Return (x, y) of the center of cell containing provided text 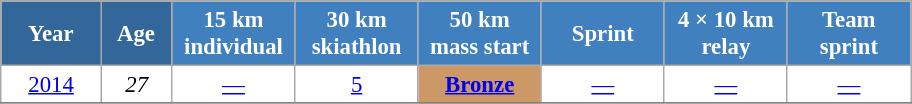
30 km skiathlon (356, 34)
Team sprint (848, 34)
5 (356, 85)
15 km individual (234, 34)
4 × 10 km relay (726, 34)
Year (52, 34)
Age (136, 34)
2014 (52, 85)
27 (136, 85)
Bronze (480, 85)
Sprint (602, 34)
50 km mass start (480, 34)
